Capture the cell that displays the provided text and extract its [X, Y] central coordinate. 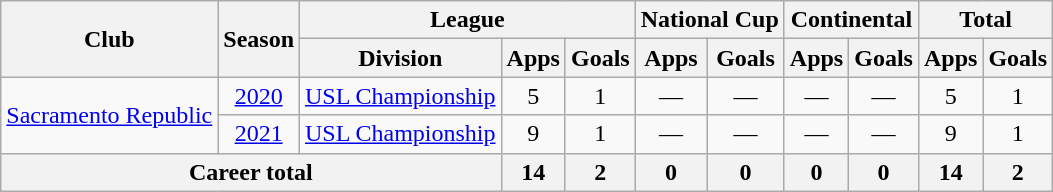
Career total [251, 172]
2020 [259, 96]
Total [985, 20]
2021 [259, 134]
Season [259, 39]
League [468, 20]
National Cup [710, 20]
Division [401, 58]
Sacramento Republic [110, 115]
Continental [851, 20]
Club [110, 39]
